Extract the (x, y) coordinate from the center of the cell holding the provided text.  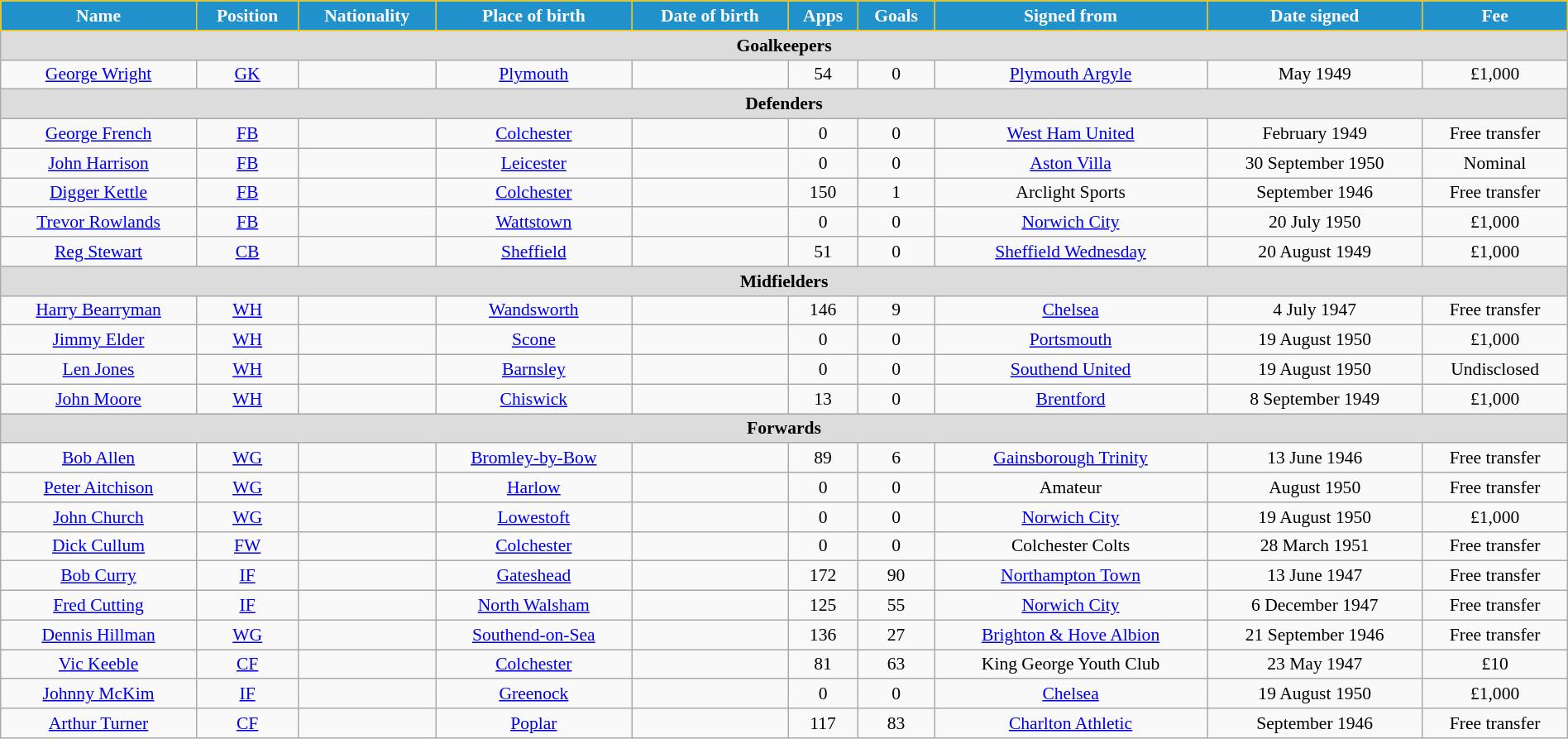
Peter Aitchison (99, 487)
Amateur (1071, 487)
Portsmouth (1071, 340)
Forwards (784, 429)
Leicester (534, 163)
Chiswick (534, 399)
Jimmy Elder (99, 340)
£10 (1495, 665)
Defenders (784, 104)
81 (824, 665)
John Moore (99, 399)
89 (824, 458)
CB (247, 252)
Poplar (534, 723)
4 July 1947 (1315, 310)
Dick Cullum (99, 546)
May 1949 (1315, 74)
John Harrison (99, 163)
Name (99, 16)
Sheffield (534, 252)
Greenock (534, 694)
6 December 1947 (1315, 606)
Trevor Rowlands (99, 223)
20 August 1949 (1315, 252)
6 (896, 458)
51 (824, 252)
Vic Keeble (99, 665)
8 September 1949 (1315, 399)
Wattstown (534, 223)
Fred Cutting (99, 606)
13 June 1947 (1315, 576)
13 (824, 399)
146 (824, 310)
August 1950 (1315, 487)
27 (896, 635)
30 September 1950 (1315, 163)
Nationality (367, 16)
Date signed (1315, 16)
Johnny McKim (99, 694)
FW (247, 546)
Sheffield Wednesday (1071, 252)
Northampton Town (1071, 576)
Fee (1495, 16)
21 September 1946 (1315, 635)
West Ham United (1071, 134)
Harlow (534, 487)
63 (896, 665)
13 June 1946 (1315, 458)
Bob Allen (99, 458)
55 (896, 606)
Wandsworth (534, 310)
Charlton Athletic (1071, 723)
28 March 1951 (1315, 546)
Harry Bearryman (99, 310)
Southend United (1071, 370)
9 (896, 310)
23 May 1947 (1315, 665)
Signed from (1071, 16)
Aston Villa (1071, 163)
Digger Kettle (99, 193)
Len Jones (99, 370)
Midfielders (784, 281)
Barnsley (534, 370)
Plymouth Argyle (1071, 74)
150 (824, 193)
90 (896, 576)
Place of birth (534, 16)
Gainsborough Trinity (1071, 458)
Scone (534, 340)
Plymouth (534, 74)
136 (824, 635)
Colchester Colts (1071, 546)
Goalkeepers (784, 46)
Position (247, 16)
54 (824, 74)
172 (824, 576)
George French (99, 134)
Apps (824, 16)
Arthur Turner (99, 723)
Brentford (1071, 399)
Undisclosed (1495, 370)
Nominal (1495, 163)
Date of birth (710, 16)
Dennis Hillman (99, 635)
Bob Curry (99, 576)
George Wright (99, 74)
John Church (99, 517)
117 (824, 723)
February 1949 (1315, 134)
20 July 1950 (1315, 223)
Arclight Sports (1071, 193)
Gateshead (534, 576)
North Walsham (534, 606)
Bromley-by-Bow (534, 458)
Lowestoft (534, 517)
GK (247, 74)
Southend-on-Sea (534, 635)
Goals (896, 16)
83 (896, 723)
1 (896, 193)
Reg Stewart (99, 252)
125 (824, 606)
Brighton & Hove Albion (1071, 635)
King George Youth Club (1071, 665)
